Determine the [X, Y] coordinate at the center of the cell enclosing the given text.  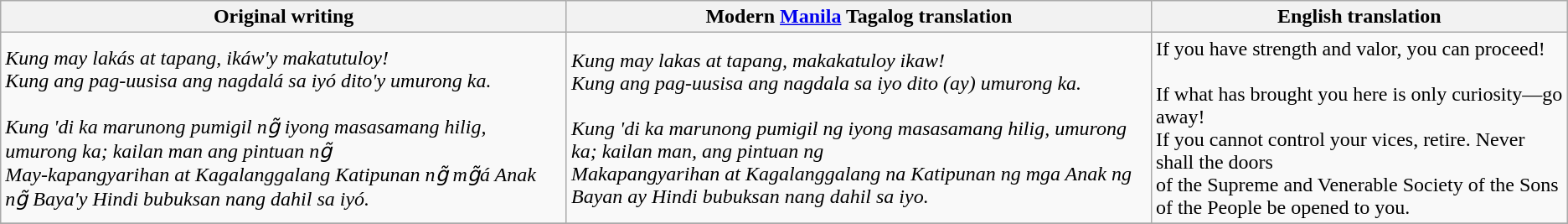
Original writing [284, 17]
English translation [1359, 17]
Modern Manila Tagalog translation [859, 17]
